Search for the cell housing the specified text and yield its [X, Y] center coordinate. 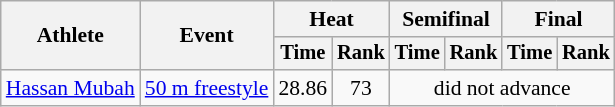
73 [361, 88]
28.86 [302, 88]
did not advance [502, 88]
50 m freestyle [207, 88]
Athlete [70, 36]
Hassan Mubah [70, 88]
Final [558, 19]
Event [207, 36]
Heat [331, 19]
Semifinal [446, 19]
